Determine the (X, Y) coordinate at the center of the cell enclosing the given text.  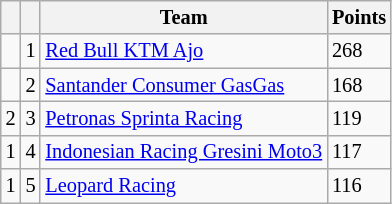
Points (359, 17)
119 (359, 118)
5 (31, 186)
268 (359, 51)
Team (184, 17)
Leopard Racing (184, 186)
Indonesian Racing Gresini Moto3 (184, 152)
Red Bull KTM Ajo (184, 51)
4 (31, 152)
3 (31, 118)
Santander Consumer GasGas (184, 85)
Petronas Sprinta Racing (184, 118)
116 (359, 186)
168 (359, 85)
117 (359, 152)
